Scan for the cell matching the given text and deliver its [x, y] coordinate at center. 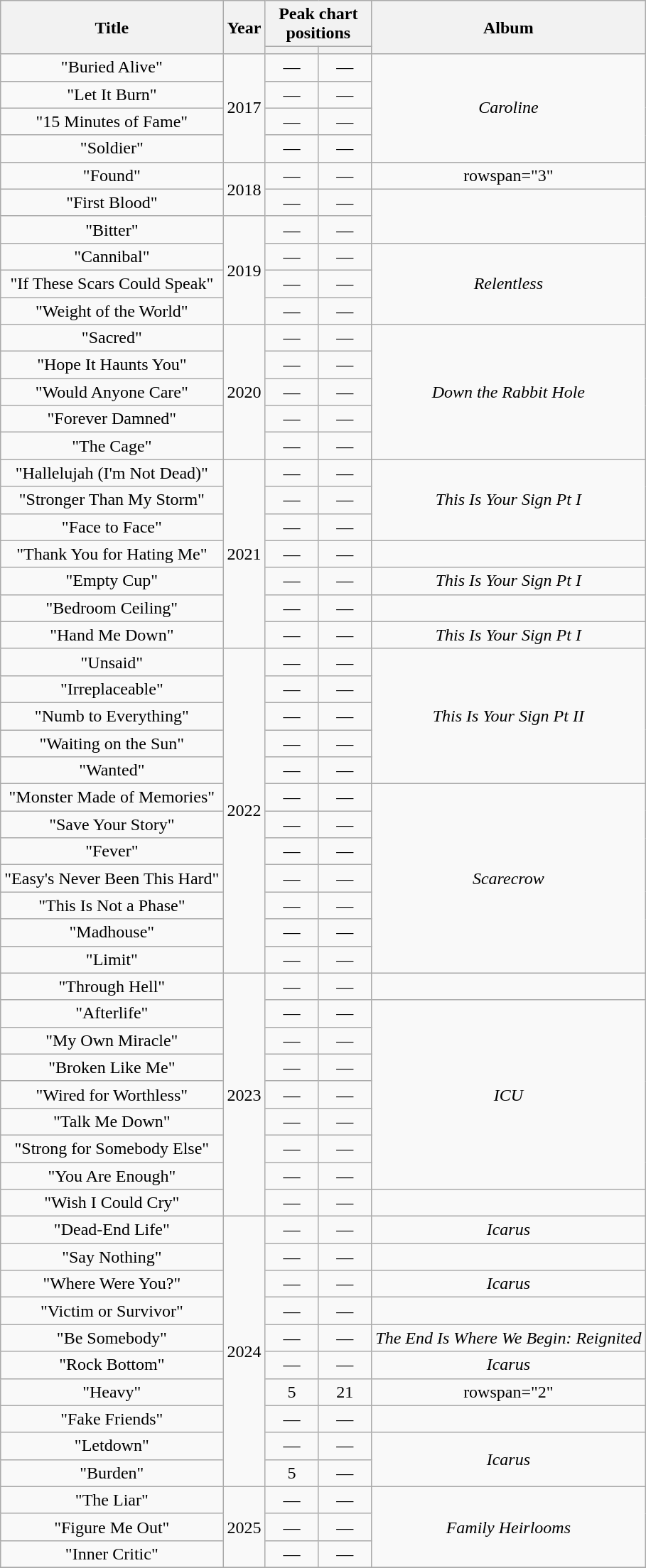
Album [509, 27]
"The Liar" [112, 1500]
"Figure Me Out" [112, 1527]
"Burden" [112, 1473]
"Hand Me Down" [112, 635]
"Face to Face" [112, 527]
rowspan="2" [509, 1392]
"Fake Friends" [112, 1419]
Caroline [509, 108]
"Easy's Never Been This Hard" [112, 878]
"Hope It Haunts You" [112, 365]
ICU [509, 1094]
"Dead-End Life" [112, 1230]
"Bedroom Ceiling" [112, 608]
"Letdown" [112, 1446]
"Through Hell" [112, 986]
2023 [244, 1095]
"Talk Me Down" [112, 1121]
"Numb to Everything" [112, 716]
"Unsaid" [112, 662]
This Is Your Sign Pt II [509, 716]
"Madhouse" [112, 932]
"My Own Miracle" [112, 1040]
Family Heirlooms [509, 1527]
"Thank You for Hating Me" [112, 554]
"Save Your Story" [112, 824]
2017 [244, 108]
"Wish I Could Cry" [112, 1203]
21 [345, 1392]
"Heavy" [112, 1392]
"Let It Burn" [112, 94]
"Limit" [112, 959]
Title [112, 27]
"Rock Bottom" [112, 1365]
"Where Were You?" [112, 1284]
Year [244, 27]
"Inner Critic" [112, 1554]
"Afterlife" [112, 1013]
2020 [244, 392]
2018 [244, 189]
"Monster Made of Memories" [112, 797]
"Found" [112, 175]
"Say Nothing" [112, 1257]
Peak chart positions [318, 24]
"Waiting on the Sun" [112, 744]
"You Are Enough" [112, 1175]
"Cannibal" [112, 256]
"If These Scars Could Speak" [112, 283]
2025 [244, 1527]
rowspan="3" [509, 175]
"Empty Cup" [112, 581]
Down the Rabbit Hole [509, 392]
"Bitter" [112, 229]
Scarecrow [509, 878]
"Weight of the World" [112, 310]
"Buried Alive" [112, 67]
"Wanted" [112, 771]
"Sacred" [112, 338]
"15 Minutes of Fame" [112, 121]
The End Is Where We Begin: Reignited [509, 1338]
"Victim or Survivor" [112, 1311]
"Hallelujah (I'm Not Dead)" [112, 473]
2024 [244, 1352]
2022 [244, 811]
"This Is Not a Phase" [112, 905]
"The Cage" [112, 446]
"Irreplaceable" [112, 689]
"Broken Like Me" [112, 1067]
Relentless [509, 283]
2021 [244, 554]
"Be Somebody" [112, 1338]
"Forever Damned" [112, 419]
2019 [244, 270]
"Wired for Worthless" [112, 1094]
"Soldier" [112, 148]
"Strong for Somebody Else" [112, 1148]
"Would Anyone Care" [112, 392]
"Stronger Than My Storm" [112, 500]
"First Blood" [112, 202]
"Fever" [112, 851]
